Extract the (x, y) coordinate from the center of the cell holding the provided text.  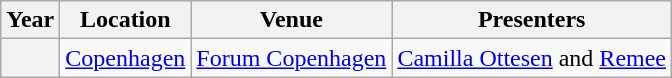
Venue (292, 20)
Year (30, 20)
Location (126, 20)
Presenters (532, 20)
Forum Copenhagen (292, 58)
Copenhagen (126, 58)
Camilla Ottesen and Remee (532, 58)
